For the text-containing cell, return its midpoint in (X, Y) coordinate format. 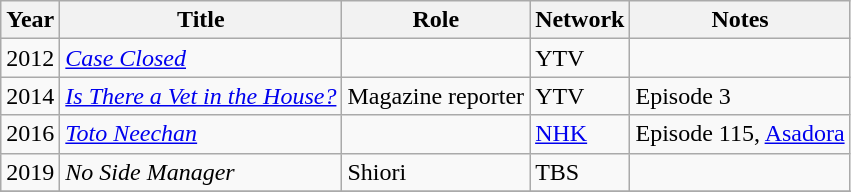
No Side Manager (201, 172)
Is There a Vet in the House? (201, 96)
Magazine reporter (436, 96)
TBS (580, 172)
NHK (580, 134)
Title (201, 20)
Shiori (436, 172)
Case Closed (201, 58)
Toto Neechan (201, 134)
Episode 115, Asadora (740, 134)
Episode 3 (740, 96)
Year (30, 20)
Network (580, 20)
2012 (30, 58)
2014 (30, 96)
Role (436, 20)
Notes (740, 20)
2019 (30, 172)
2016 (30, 134)
